Output the (x, y) coordinate of the center of the cell containing the given text.  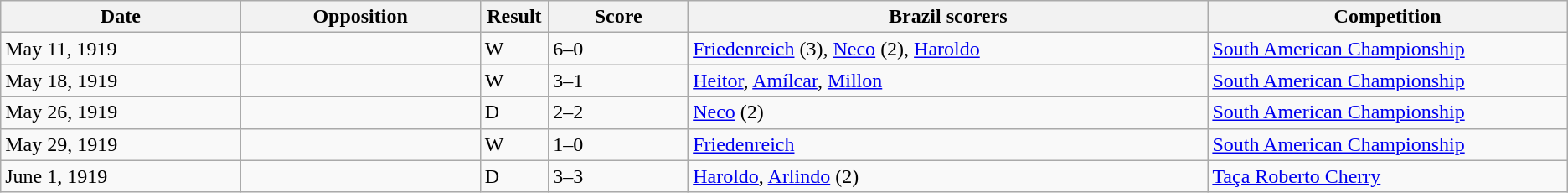
Heitor, Amílcar, Millon (948, 81)
June 1, 1919 (121, 176)
Friedenreich (3), Neco (2), Haroldo (948, 49)
May 11, 1919 (121, 49)
Brazil scorers (948, 17)
6–0 (618, 49)
Date (121, 17)
3–3 (618, 176)
May 29, 1919 (121, 144)
Score (618, 17)
Taça Roberto Cherry (1387, 176)
3–1 (618, 81)
2–2 (618, 112)
Opposition (360, 17)
May 26, 1919 (121, 112)
Neco (2) (948, 112)
Result (514, 17)
1–0 (618, 144)
Friedenreich (948, 144)
May 18, 1919 (121, 81)
Competition (1387, 17)
Haroldo, Arlindo (2) (948, 176)
